Identify which cell holds the provided text, then report its (x, y) central coordinate. 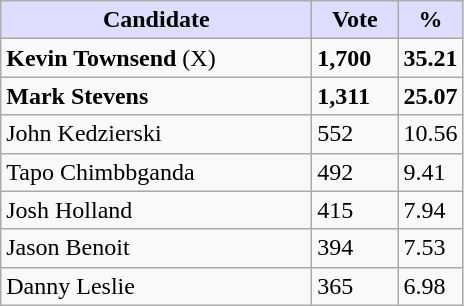
415 (355, 210)
7.94 (430, 210)
6.98 (430, 286)
9.41 (430, 172)
394 (355, 248)
Tapo Chimbbganda (156, 172)
10.56 (430, 134)
Mark Stevens (156, 96)
% (430, 20)
Vote (355, 20)
492 (355, 172)
John Kedzierski (156, 134)
Candidate (156, 20)
25.07 (430, 96)
Kevin Townsend (X) (156, 58)
Josh Holland (156, 210)
Jason Benoit (156, 248)
1,700 (355, 58)
Danny Leslie (156, 286)
1,311 (355, 96)
365 (355, 286)
7.53 (430, 248)
35.21 (430, 58)
552 (355, 134)
